Determine the (x, y) coordinate at the center of the cell enclosing the given text.  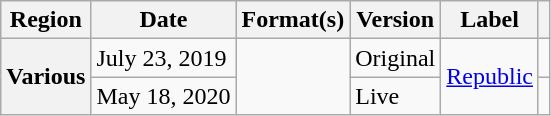
Live (396, 96)
Version (396, 20)
Label (490, 20)
Date (164, 20)
Various (46, 77)
Original (396, 58)
July 23, 2019 (164, 58)
Format(s) (293, 20)
Republic (490, 77)
May 18, 2020 (164, 96)
Region (46, 20)
